Locate the cell with the specified text and output its [x, y] center coordinate. 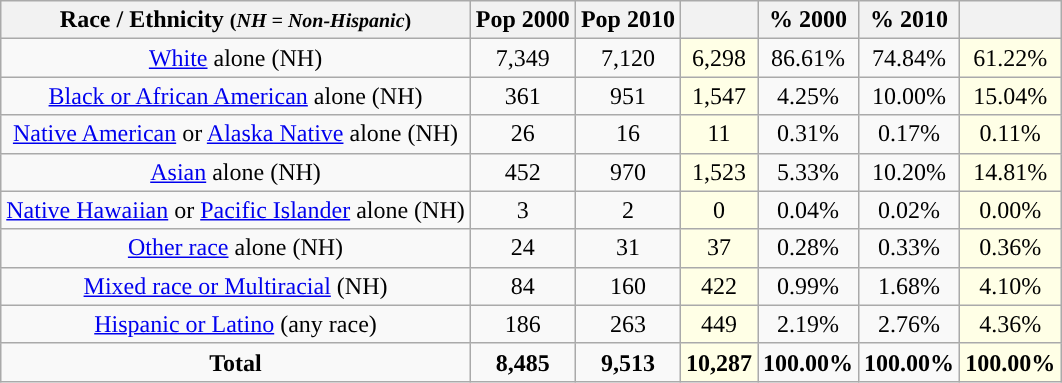
White alone (NH) [236, 58]
84 [522, 286]
6,298 [718, 58]
160 [628, 286]
10.00% [910, 96]
% 2010 [910, 20]
0.04% [808, 210]
11 [718, 134]
4.25% [808, 96]
26 [522, 134]
24 [522, 248]
452 [522, 172]
Total [236, 362]
0.31% [808, 134]
15.04% [1010, 96]
422 [718, 286]
31 [628, 248]
0.00% [1010, 210]
Mixed race or Multiracial (NH) [236, 286]
0.28% [808, 248]
263 [628, 324]
10,287 [718, 362]
970 [628, 172]
2.76% [910, 324]
16 [628, 134]
2 [628, 210]
951 [628, 96]
10.20% [910, 172]
0.11% [1010, 134]
0 [718, 210]
0.33% [910, 248]
Native Hawaiian or Pacific Islander alone (NH) [236, 210]
14.81% [1010, 172]
7,349 [522, 58]
8,485 [522, 362]
9,513 [628, 362]
61.22% [1010, 58]
Asian alone (NH) [236, 172]
Black or African American alone (NH) [236, 96]
449 [718, 324]
Pop 2000 [522, 20]
1,523 [718, 172]
361 [522, 96]
Native American or Alaska Native alone (NH) [236, 134]
Pop 2010 [628, 20]
0.99% [808, 286]
3 [522, 210]
74.84% [910, 58]
% 2000 [808, 20]
0.36% [1010, 248]
37 [718, 248]
5.33% [808, 172]
Other race alone (NH) [236, 248]
1,547 [718, 96]
0.17% [910, 134]
1.68% [910, 286]
0.02% [910, 210]
186 [522, 324]
2.19% [808, 324]
Race / Ethnicity (NH = Non-Hispanic) [236, 20]
Hispanic or Latino (any race) [236, 324]
4.10% [1010, 286]
86.61% [808, 58]
7,120 [628, 58]
4.36% [1010, 324]
